Determine the [X, Y] coordinate at the center of the cell enclosing the given text.  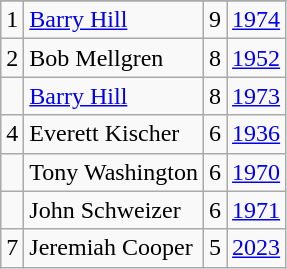
Everett Kischer [114, 134]
7 [12, 248]
1 [12, 20]
4 [12, 134]
1952 [256, 58]
Tony Washington [114, 172]
9 [214, 20]
Bob Mellgren [114, 58]
2023 [256, 248]
John Schweizer [114, 210]
1970 [256, 172]
1936 [256, 134]
1971 [256, 210]
5 [214, 248]
Jeremiah Cooper [114, 248]
1974 [256, 20]
1973 [256, 96]
2 [12, 58]
